For the text-containing cell, return its midpoint in (X, Y) coordinate format. 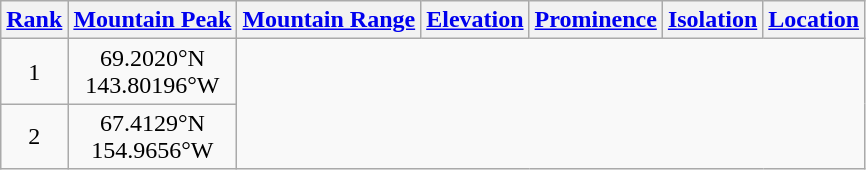
69.2020°N143.80196°W (152, 72)
1 (34, 72)
Elevation (475, 20)
2 (34, 136)
Isolation (712, 20)
Prominence (596, 20)
Rank (34, 20)
Mountain Peak (152, 20)
Mountain Range (329, 20)
Location (814, 20)
67.4129°N154.9656°W (152, 136)
